Pinpoint the cell where the given text exists, returning its [x, y] midpoint coordinate. 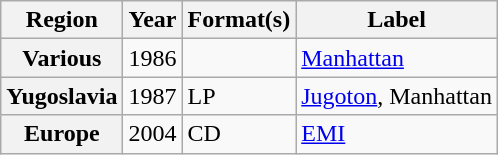
EMI [397, 134]
Manhattan [397, 58]
1986 [152, 58]
Yugoslavia [62, 96]
1987 [152, 96]
Format(s) [239, 20]
CD [239, 134]
Jugoton, Manhattan [397, 96]
LP [239, 96]
Label [397, 20]
Various [62, 58]
2004 [152, 134]
Region [62, 20]
Year [152, 20]
Europe [62, 134]
